Detect which cell encompasses the target text, then output its [x, y] center coordinate. 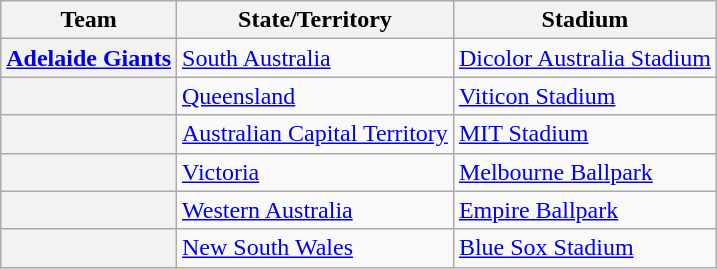
Blue Sox Stadium [584, 248]
South Australia [316, 58]
MIT Stadium [584, 134]
Adelaide Giants [89, 58]
Stadium [584, 20]
Victoria [316, 172]
Empire Ballpark [584, 210]
Queensland [316, 96]
Melbourne Ballpark [584, 172]
State/Territory [316, 20]
Western Australia [316, 210]
Dicolor Australia Stadium [584, 58]
New South Wales [316, 248]
Viticon Stadium [584, 96]
Team [89, 20]
Australian Capital Territory [316, 134]
